Capture the cell that displays the provided text and extract its [X, Y] central coordinate. 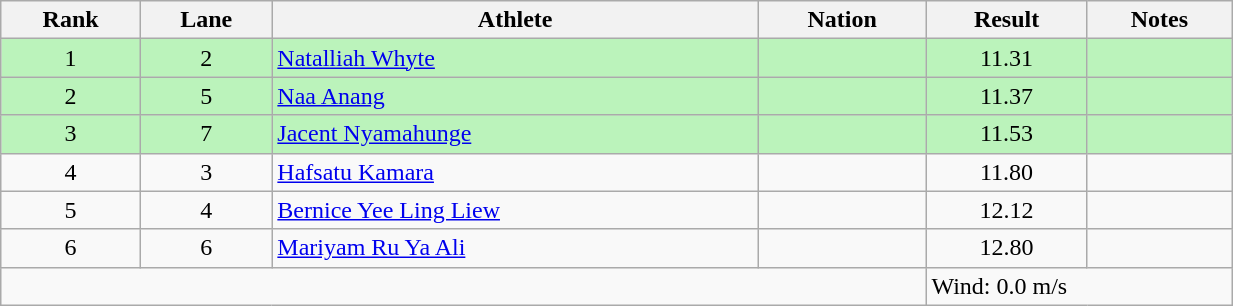
12.80 [1006, 248]
11.31 [1006, 58]
Result [1006, 20]
Bernice Yee Ling Liew [516, 210]
11.53 [1006, 134]
Nation [842, 20]
Notes [1159, 20]
Mariyam Ru Ya Ali [516, 248]
Natalliah Whyte [516, 58]
11.37 [1006, 96]
Rank [71, 20]
11.80 [1006, 172]
Hafsatu Kamara [516, 172]
Jacent Nyamahunge [516, 134]
1 [71, 58]
7 [206, 134]
Athlete [516, 20]
Naa Anang [516, 96]
12.12 [1006, 210]
Wind: 0.0 m/s [1079, 286]
Lane [206, 20]
